Find where the given text appears and provide that cell's center as [X, Y] coordinate. 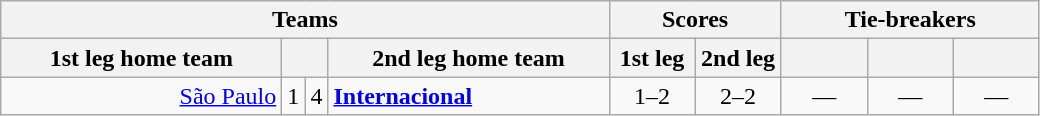
Scores [695, 20]
Internacional [468, 96]
4 [316, 96]
2nd leg [738, 58]
1–2 [652, 96]
1st leg [652, 58]
2–2 [738, 96]
1st leg home team [142, 58]
Teams [305, 20]
São Paulo [142, 96]
1 [294, 96]
2nd leg home team [468, 58]
Tie-breakers [910, 20]
